Pinpoint the cell where the given text exists, returning its (x, y) midpoint coordinate. 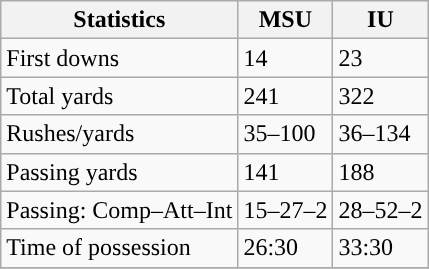
Statistics (120, 20)
MSU (286, 20)
241 (286, 96)
26:30 (286, 248)
Time of possession (120, 248)
IU (380, 20)
Passing: Comp–Att–Int (120, 210)
Passing yards (120, 172)
14 (286, 58)
Rushes/yards (120, 134)
Total yards (120, 96)
322 (380, 96)
15–27–2 (286, 210)
141 (286, 172)
36–134 (380, 134)
23 (380, 58)
35–100 (286, 134)
188 (380, 172)
28–52–2 (380, 210)
First downs (120, 58)
33:30 (380, 248)
